Extract the [X, Y] coordinate from the center of the cell holding the provided text.  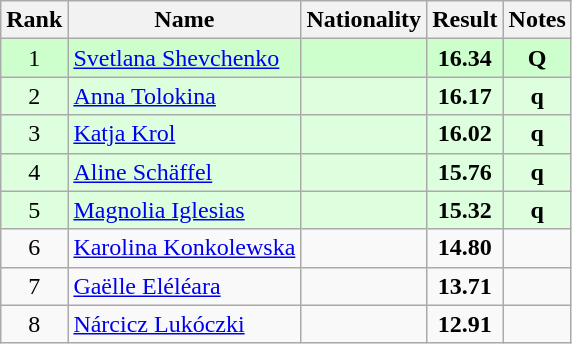
Result [465, 20]
Katja Krol [184, 134]
3 [34, 134]
Gaëlle Eléléara [184, 286]
16.02 [465, 134]
13.71 [465, 286]
16.34 [465, 58]
7 [34, 286]
Q [537, 58]
14.80 [465, 248]
Name [184, 20]
Notes [537, 20]
Aline Schäffel [184, 172]
1 [34, 58]
Anna Tolokina [184, 96]
Nárcicz Lukóczki [184, 324]
8 [34, 324]
6 [34, 248]
Magnolia Iglesias [184, 210]
Karolina Konkolewska [184, 248]
5 [34, 210]
4 [34, 172]
16.17 [465, 96]
2 [34, 96]
12.91 [465, 324]
15.32 [465, 210]
Svetlana Shevchenko [184, 58]
Nationality [364, 20]
Rank [34, 20]
15.76 [465, 172]
